Return [X, Y] of the center of cell containing provided text 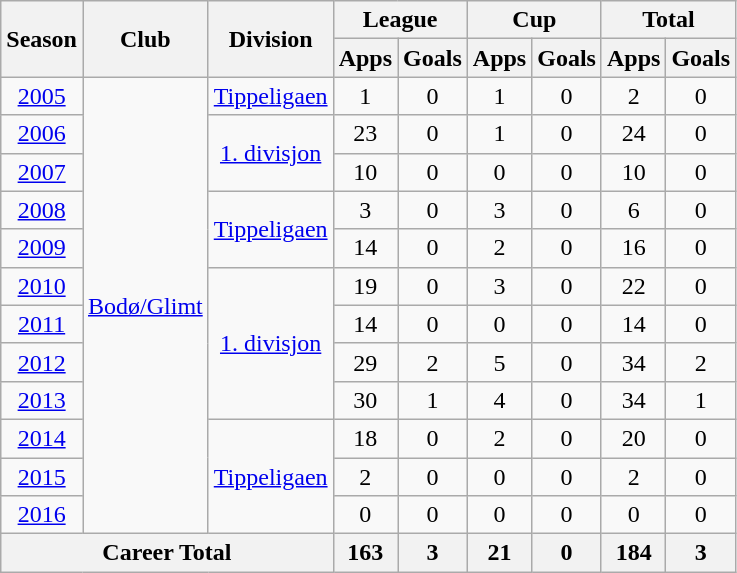
2005 [42, 96]
184 [633, 553]
4 [499, 400]
2012 [42, 362]
24 [633, 134]
2010 [42, 286]
Cup [534, 20]
5 [499, 362]
2013 [42, 400]
6 [633, 210]
21 [499, 553]
29 [365, 362]
18 [365, 438]
Division [270, 39]
Season [42, 39]
League [400, 20]
Total [668, 20]
2008 [42, 210]
Club [145, 39]
2009 [42, 248]
Career Total [167, 553]
2016 [42, 515]
2006 [42, 134]
2014 [42, 438]
2007 [42, 172]
30 [365, 400]
Bodø/Glimt [145, 306]
2011 [42, 324]
22 [633, 286]
163 [365, 553]
2015 [42, 477]
23 [365, 134]
16 [633, 248]
20 [633, 438]
19 [365, 286]
